Detect which cell encompasses the target text, then output its (x, y) center coordinate. 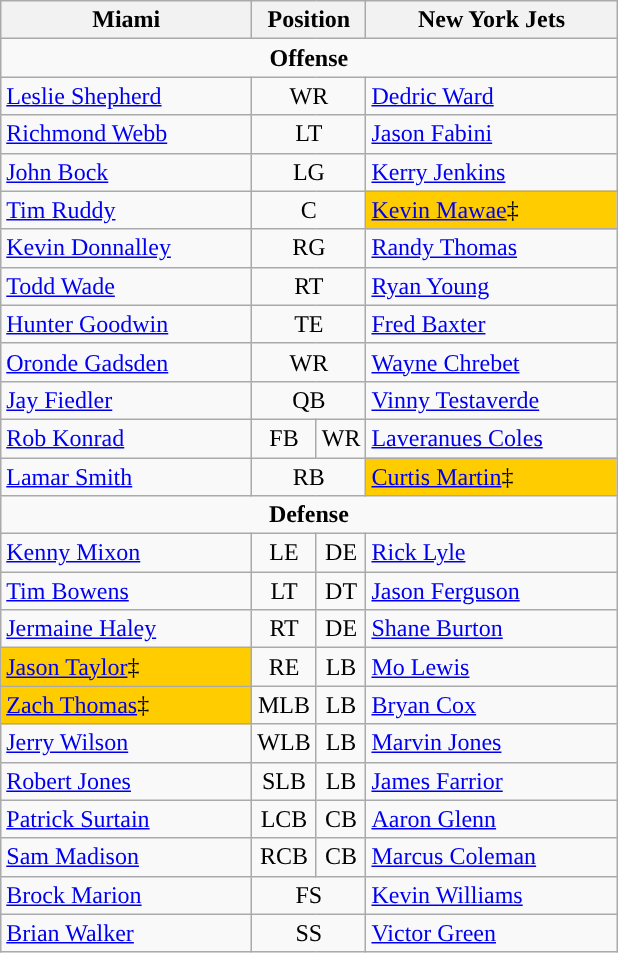
Kerry Jenkins (492, 172)
Oronde Gadsden (126, 362)
Leslie Shepherd (126, 96)
MLB (284, 705)
SS (309, 933)
Laveranues Coles (492, 438)
Kevin Mawae‡ (492, 210)
Defense (309, 515)
Jason Fabini (492, 134)
FS (309, 895)
Kenny Mixon (126, 553)
Sam Madison (126, 857)
Patrick Surtain (126, 819)
C (309, 210)
WLB (284, 743)
QB (309, 400)
James Farrior (492, 781)
Ryan Young (492, 286)
Lamar Smith (126, 477)
Jermaine Haley (126, 629)
Victor Green (492, 933)
New York Jets (492, 20)
Marcus Coleman (492, 857)
Todd Wade (126, 286)
Shane Burton (492, 629)
Miami (126, 20)
Tim Bowens (126, 591)
Bryan Cox (492, 705)
Randy Thomas (492, 248)
Jason Taylor‡ (126, 667)
John Bock (126, 172)
SLB (284, 781)
Dedric Ward (492, 96)
Wayne Chrebet (492, 362)
Mo Lewis (492, 667)
Brock Marion (126, 895)
LE (284, 553)
Jason Ferguson (492, 591)
RB (309, 477)
Position (309, 20)
RE (284, 667)
Curtis Martin‡ (492, 477)
Hunter Goodwin (126, 324)
Marvin Jones (492, 743)
Fred Baxter (492, 324)
TE (309, 324)
Zach Thomas‡ (126, 705)
Richmond Webb (126, 134)
LCB (284, 819)
Robert Jones (126, 781)
Tim Ruddy (126, 210)
DT (341, 591)
Kevin Williams (492, 895)
Brian Walker (126, 933)
RCB (284, 857)
Aaron Glenn (492, 819)
Rob Konrad (126, 438)
RG (309, 248)
FB (284, 438)
Kevin Donnalley (126, 248)
LG (309, 172)
Offense (309, 58)
Jay Fiedler (126, 400)
Jerry Wilson (126, 743)
Vinny Testaverde (492, 400)
Rick Lyle (492, 553)
